Find where the given text appears and provide that cell's center as [x, y] coordinate. 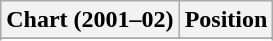
Chart (2001–02) [90, 20]
Position [226, 20]
